Output the [X, Y] coordinate of the center of the cell containing the given text.  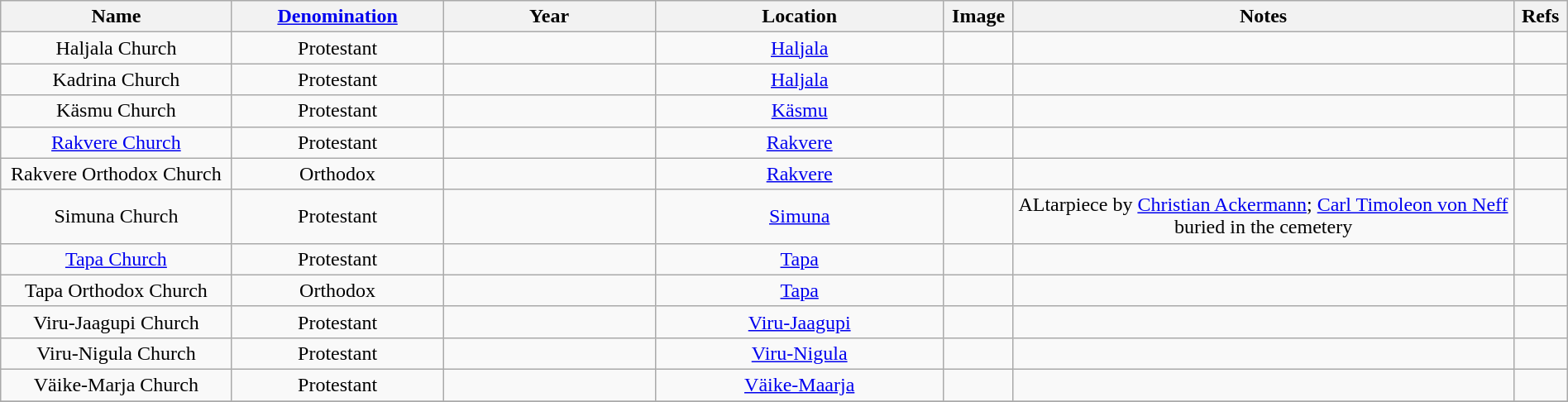
Image [978, 17]
Viru-Jaagupi Church [116, 322]
Rakvere Orthodox Church [116, 174]
Viru-Jaagupi [799, 322]
Notes [1264, 17]
Väike-Marja Church [116, 385]
Kadrina Church [116, 79]
Year [549, 17]
Tapa Orthodox Church [116, 290]
ALtarpiece by Christian Ackermann; Carl Timoleon von Neff buried in the cemetery [1264, 217]
Väike-Maarja [799, 385]
Refs [1540, 17]
Viru-Nigula Church [116, 353]
Simuna [799, 217]
Simuna Church [116, 217]
Rakvere Church [116, 142]
Viru-Nigula [799, 353]
Käsmu Church [116, 111]
Denomination [337, 17]
Käsmu [799, 111]
Name [116, 17]
Location [799, 17]
Tapa Church [116, 259]
Haljala Church [116, 48]
